Find where the given text appears and provide that cell's center as (X, Y) coordinate. 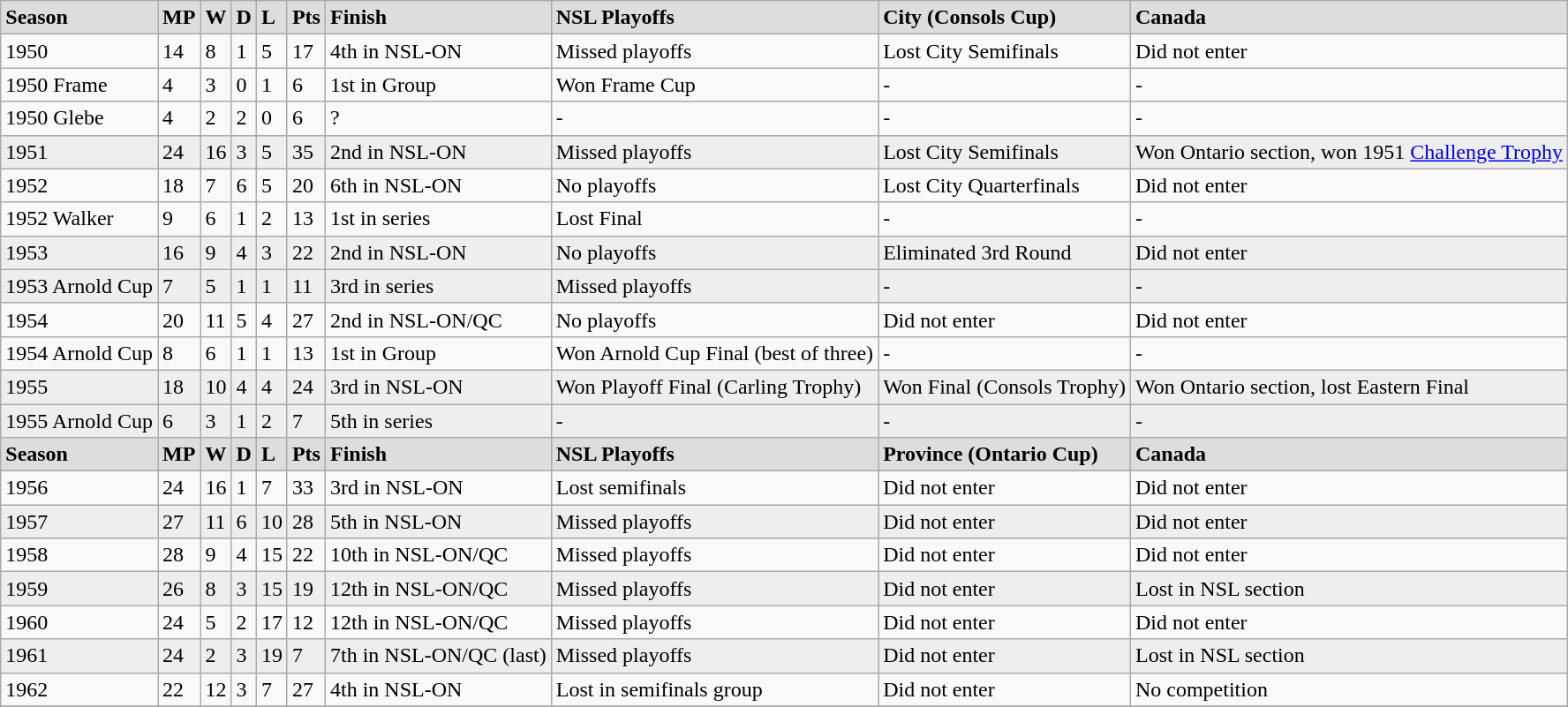
1954 Arnold Cup (79, 353)
1st in series (438, 219)
7th in NSL-ON/QC (last) (438, 656)
1956 (79, 488)
2nd in NSL-ON/QC (438, 320)
1955 (79, 387)
Lost in semifinals group (714, 689)
35 (305, 152)
1955 Arnold Cup (79, 421)
Won Frame Cup (714, 85)
6th in NSL-ON (438, 185)
5th in series (438, 421)
1952 Walker (79, 219)
City (Consols Cup) (1005, 18)
Won Playoff Final (Carling Trophy) (714, 387)
Won Ontario section, lost Eastern Final (1349, 387)
1958 (79, 555)
1961 (79, 656)
1950 (79, 51)
Won Ontario section, won 1951 Challenge Trophy (1349, 152)
26 (178, 589)
1953 (79, 252)
33 (305, 488)
Won Arnold Cup Final (best of three) (714, 353)
1957 (79, 522)
1953 Arnold Cup (79, 286)
5th in NSL-ON (438, 522)
1960 (79, 622)
Province (Ontario Cup) (1005, 455)
Won Final (Consols Trophy) (1005, 387)
Lost City Quarterfinals (1005, 185)
1951 (79, 152)
3rd in series (438, 286)
Lost semifinals (714, 488)
10th in NSL-ON/QC (438, 555)
1952 (79, 185)
No competition (1349, 689)
1959 (79, 589)
Eliminated 3rd Round (1005, 252)
Lost Final (714, 219)
? (438, 118)
1950 Glebe (79, 118)
1950 Frame (79, 85)
1962 (79, 689)
1954 (79, 320)
14 (178, 51)
